Detect which cell encompasses the target text, then output its (x, y) center coordinate. 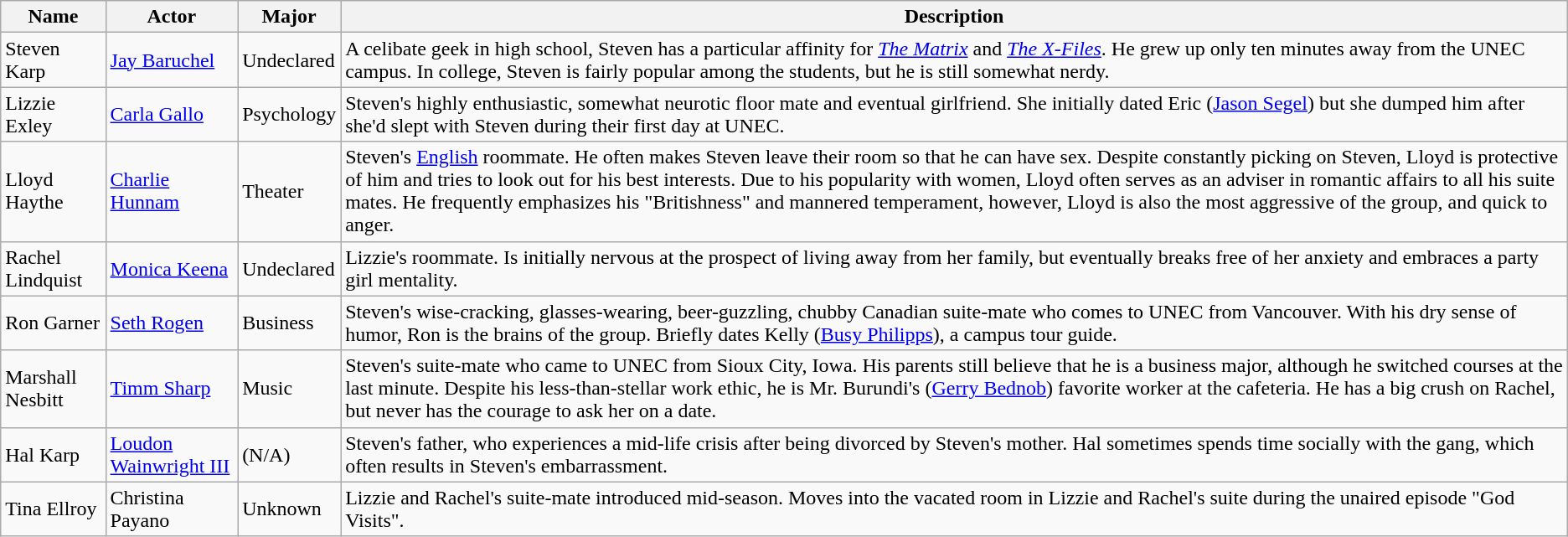
Steven Karp (54, 60)
Rachel Lindquist (54, 268)
Hal Karp (54, 454)
Marshall Nesbitt (54, 389)
Carla Gallo (172, 114)
Lizzie Exley (54, 114)
Actor (172, 17)
Charlie Hunnam (172, 191)
Lloyd Haythe (54, 191)
Theater (290, 191)
Name (54, 17)
Timm Sharp (172, 389)
Description (955, 17)
(N/A) (290, 454)
Seth Rogen (172, 323)
Music (290, 389)
Monica Keena (172, 268)
Ron Garner (54, 323)
Major (290, 17)
Tina Ellroy (54, 509)
Loudon Wainwright III (172, 454)
Unknown (290, 509)
Jay Baruchel (172, 60)
Christina Payano (172, 509)
Psychology (290, 114)
Business (290, 323)
